Pinpoint the cell where the given text exists, returning its [X, Y] midpoint coordinate. 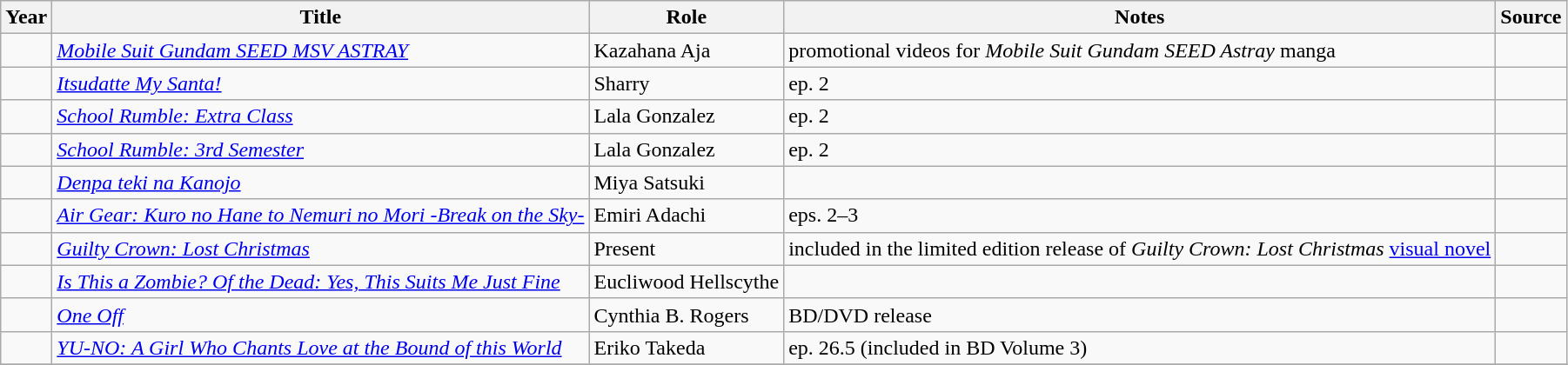
Sharry [687, 83]
promotional videos for Mobile Suit Gundam SEED Astray manga [1140, 50]
Notes [1140, 17]
Present [687, 249]
Denpa teki na Kanojo [320, 182]
Cynthia B. Rogers [687, 315]
BD/DVD release [1140, 315]
Mobile Suit Gundam SEED MSV ASTRAY [320, 50]
Itsudatte My Santa! [320, 83]
Guilty Crown: Lost Christmas [320, 249]
Miya Satsuki [687, 182]
School Rumble: 3rd Semester [320, 149]
included in the limited edition release of Guilty Crown: Lost Christmas visual novel [1140, 249]
ep. 26.5 (included in BD Volume 3) [1140, 348]
One Off [320, 315]
Kazahana Aja [687, 50]
Title [320, 17]
Air Gear: Kuro no Hane to Nemuri no Mori -Break on the Sky- [320, 216]
School Rumble: Extra Class [320, 116]
Eucliwood Hellscythe [687, 282]
Is This a Zombie? Of the Dead: Yes, This Suits Me Just Fine [320, 282]
YU-NO: A Girl Who Chants Love at the Bound of this World [320, 348]
Emiri Adachi [687, 216]
eps. 2–3 [1140, 216]
Source [1531, 17]
Eriko Takeda [687, 348]
Year [26, 17]
Role [687, 17]
